Capture the cell that displays the provided text and extract its [X, Y] central coordinate. 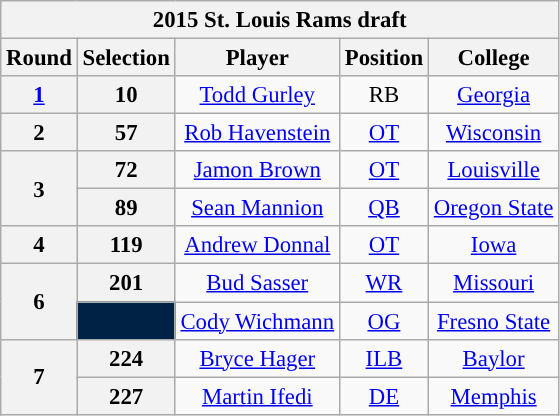
2 [39, 133]
1 [39, 95]
57 [126, 133]
Todd Gurley [257, 95]
119 [126, 245]
6 [39, 302]
DE [384, 396]
Fresno State [494, 321]
Position [384, 58]
7 [39, 376]
2015 St. Louis Rams draft [280, 20]
10 [126, 95]
89 [126, 208]
College [494, 58]
Rob Havenstein [257, 133]
Jamon Brown [257, 170]
QB [384, 208]
Georgia [494, 95]
Round [39, 58]
Memphis [494, 396]
Andrew Donnal [257, 245]
RB [384, 95]
224 [126, 358]
Oregon State [494, 208]
Bryce Hager [257, 358]
Bud Sasser [257, 283]
Baylor [494, 358]
201 [126, 283]
Wisconsin [494, 133]
OG [384, 321]
Selection [126, 58]
Player [257, 58]
WR [384, 283]
ILB [384, 358]
72 [126, 170]
Cody Wichmann [257, 321]
Missouri [494, 283]
3 [39, 188]
4 [39, 245]
Martin Ifedi [257, 396]
227 [126, 396]
Sean Mannion [257, 208]
Louisville [494, 170]
Iowa [494, 245]
